For the text-containing cell, return its midpoint in [x, y] coordinate format. 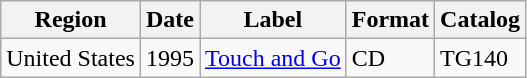
Region [71, 20]
Date [170, 20]
1995 [170, 58]
Catalog [480, 20]
Label [274, 20]
CD [390, 58]
Touch and Go [274, 58]
TG140 [480, 58]
United States [71, 58]
Format [390, 20]
